Provide the [X, Y] coordinate of the cell's center where the given text is located.  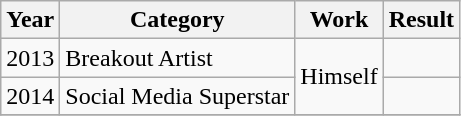
2014 [30, 96]
Year [30, 20]
Himself [339, 77]
Social Media Superstar [178, 96]
Breakout Artist [178, 58]
Work [339, 20]
Result [421, 20]
2013 [30, 58]
Category [178, 20]
